Return the [X, Y] coordinate for the center point of the cell that contains the specified text.  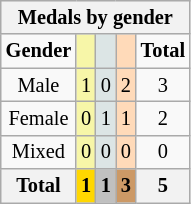
Gender [38, 51]
5 [163, 186]
Male [38, 85]
Female [38, 118]
Medals by gender [96, 17]
Mixed [38, 152]
